Determine the (X, Y) coordinate at the center of the cell enclosing the given text.  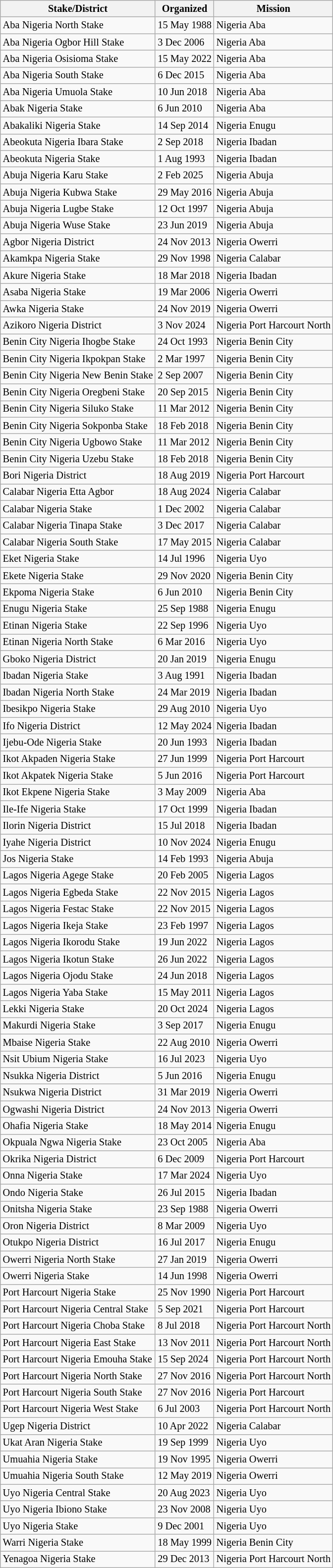
29 Nov 1998 (184, 259)
Ikot Akpatek Nigeria Stake (78, 776)
29 Aug 2010 (184, 709)
Enugu Nigeria Stake (78, 609)
3 Sep 2017 (184, 1026)
Abeokuta Nigeria Stake (78, 159)
3 Dec 2017 (184, 526)
Ogwashi Nigeria District (78, 1109)
16 Jul 2017 (184, 1243)
15 May 1988 (184, 25)
Lagos Nigeria Ikorodu Stake (78, 942)
Uyo Nigeria Ibiono Stake (78, 1509)
Gboko Nigeria District (78, 659)
Yenagoa Nigeria Stake (78, 1559)
10 Apr 2022 (184, 1426)
14 Jun 1998 (184, 1276)
19 Sep 1999 (184, 1443)
Etinan Nigeria Stake (78, 626)
Ondo Nigeria Stake (78, 1192)
19 Mar 2006 (184, 292)
Nsukka Nigeria District (78, 1076)
Ijebu-Ode Nigeria Stake (78, 742)
1 Aug 1993 (184, 159)
27 Jan 2019 (184, 1259)
Organized (184, 8)
24 Oct 1993 (184, 342)
17 May 2015 (184, 542)
Mbaise Nigeria Stake (78, 1042)
2 Sep 2007 (184, 376)
6 Jul 2003 (184, 1409)
Port Harcourt Nigeria Choba Stake (78, 1326)
Abuja Nigeria Wuse Stake (78, 225)
18 Mar 2018 (184, 275)
13 Nov 2011 (184, 1343)
Warri Nigeria Stake (78, 1543)
Aba Nigeria Osisioma Stake (78, 58)
Onitsha Nigeria Stake (78, 1209)
Iyahe Nigeria District (78, 842)
18 Aug 2019 (184, 476)
Uyo Nigeria Central Stake (78, 1493)
1 Dec 2002 (184, 509)
10 Jun 2018 (184, 92)
Benin City Nigeria Oregbeni Stake (78, 392)
Port Harcourt Nigeria Emouha Stake (78, 1359)
5 Sep 2021 (184, 1309)
25 Nov 1990 (184, 1293)
Abak Nigeria Stake (78, 108)
Oron Nigeria District (78, 1226)
Ohafia Nigeria Stake (78, 1126)
8 Jul 2018 (184, 1326)
10 Nov 2024 (184, 842)
24 Nov 2019 (184, 309)
Ile-Ife Nigeria Stake (78, 809)
Benin City Nigeria Ikpokpan Stake (78, 359)
Okpuala Ngwa Nigeria Stake (78, 1142)
20 Sep 2015 (184, 392)
18 May 2014 (184, 1126)
20 Oct 2024 (184, 1009)
Benin City Nigeria New Benin Stake (78, 376)
Port Harcourt Nigeria East Stake (78, 1343)
31 Mar 2019 (184, 1092)
Port Harcourt Nigeria West Stake (78, 1409)
Ugep Nigeria District (78, 1426)
Calabar Nigeria Tinapa Stake (78, 526)
Port Harcourt Nigeria Stake (78, 1293)
Azikoro Nigeria District (78, 325)
Owerri Nigeria Stake (78, 1276)
Lagos Nigeria Festac Stake (78, 909)
23 Nov 2008 (184, 1509)
Etinan Nigeria North Stake (78, 642)
Okrika Nigeria District (78, 1159)
Port Harcourt Nigeria Central Stake (78, 1309)
2 Feb 2025 (184, 175)
Abakaliki Nigeria Stake (78, 125)
19 Jun 2022 (184, 942)
18 Aug 2024 (184, 492)
16 Jul 2023 (184, 1059)
Benin City Nigeria Ihogbe Stake (78, 342)
Nsukwa Nigeria District (78, 1092)
Abeokuta Nigeria Ibara Stake (78, 142)
Nsit Ubium Nigeria Stake (78, 1059)
3 Aug 1991 (184, 676)
Ekete Nigeria Stake (78, 576)
24 Jun 2018 (184, 975)
Benin City Nigeria Ugbowo Stake (78, 442)
29 Dec 2013 (184, 1559)
Akure Nigeria Stake (78, 275)
Mission (274, 8)
Agbor Nigeria District (78, 242)
Calabar Nigeria Etta Agbor (78, 492)
18 May 1999 (184, 1543)
3 May 2009 (184, 792)
Calabar Nigeria South Stake (78, 542)
Ikot Ekpene Nigeria Stake (78, 792)
Calabar Nigeria Stake (78, 509)
23 Jun 2019 (184, 225)
26 Jun 2022 (184, 959)
Bori Nigeria District (78, 476)
Ibadan Nigeria North Stake (78, 692)
6 Dec 2015 (184, 75)
Ibadan Nigeria Stake (78, 676)
Lagos Nigeria Ikotun Stake (78, 959)
15 Jul 2018 (184, 826)
Benin City Nigeria Siluko Stake (78, 409)
Onna Nigeria Stake (78, 1176)
29 Nov 2020 (184, 576)
Ikot Akpaden Nigeria Stake (78, 759)
2 Sep 2018 (184, 142)
24 Mar 2019 (184, 692)
19 Nov 1995 (184, 1459)
27 Jun 1999 (184, 759)
22 Sep 1996 (184, 626)
9 Dec 2001 (184, 1526)
Umuahia Nigeria Stake (78, 1459)
8 Mar 2009 (184, 1226)
20 Feb 2005 (184, 875)
14 Jul 1996 (184, 559)
Aba Nigeria Umuola Stake (78, 92)
20 Jan 2019 (184, 659)
3 Nov 2024 (184, 325)
23 Sep 1988 (184, 1209)
Ekpoma Nigeria Stake (78, 592)
Ilorin Nigeria District (78, 826)
Aba Nigeria South Stake (78, 75)
Makurdi Nigeria Stake (78, 1026)
15 May 2022 (184, 58)
12 Oct 1997 (184, 209)
12 May 2019 (184, 1476)
Lagos Nigeria Ojodu Stake (78, 975)
20 Jun 1993 (184, 742)
17 Mar 2024 (184, 1176)
Port Harcourt Nigeria South Stake (78, 1393)
Jos Nigeria Stake (78, 859)
Benin City Nigeria Sokponba Stake (78, 426)
22 Aug 2010 (184, 1042)
23 Oct 2005 (184, 1142)
Ukat Aran Nigeria Stake (78, 1443)
Abuja Nigeria Karu Stake (78, 175)
Awka Nigeria Stake (78, 309)
Uyo Nigeria Stake (78, 1526)
26 Jul 2015 (184, 1192)
Ifo Nigeria District (78, 726)
Owerri Nigeria North Stake (78, 1259)
20 Aug 2023 (184, 1493)
15 Sep 2024 (184, 1359)
Eket Nigeria Stake (78, 559)
Otukpo Nigeria District (78, 1243)
Aba Nigeria Ogbor Hill Stake (78, 42)
Akamkpa Nigeria Stake (78, 259)
29 May 2016 (184, 192)
14 Feb 1993 (184, 859)
Asaba Nigeria Stake (78, 292)
6 Dec 2009 (184, 1159)
Abuja Nigeria Kubwa Stake (78, 192)
Aba Nigeria North Stake (78, 25)
23 Feb 1997 (184, 925)
3 Dec 2006 (184, 42)
Lagos Nigeria Agege Stake (78, 875)
2 Mar 1997 (184, 359)
6 Mar 2016 (184, 642)
17 Oct 1999 (184, 809)
Benin City Nigeria Uzebu Stake (78, 459)
Umuahia Nigeria South Stake (78, 1476)
Lagos Nigeria Ikeja Stake (78, 925)
25 Sep 1988 (184, 609)
Stake/District (78, 8)
Lekki Nigeria Stake (78, 1009)
12 May 2024 (184, 726)
Abuja Nigeria Lugbe Stake (78, 209)
15 May 2011 (184, 992)
Lagos Nigeria Egbeda Stake (78, 892)
Lagos Nigeria Yaba Stake (78, 992)
14 Sep 2014 (184, 125)
Port Harcourt Nigeria North Stake (78, 1376)
Ibesikpo Nigeria Stake (78, 709)
